Search for the cell housing the specified text and yield its (X, Y) center coordinate. 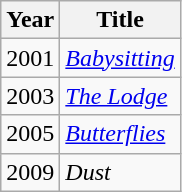
Dust (120, 172)
2009 (30, 172)
Title (120, 20)
Year (30, 20)
2005 (30, 134)
2001 (30, 58)
The Lodge (120, 96)
2003 (30, 96)
Butterflies (120, 134)
Babysitting (120, 58)
